For the text-containing cell, return its midpoint in [X, Y] coordinate format. 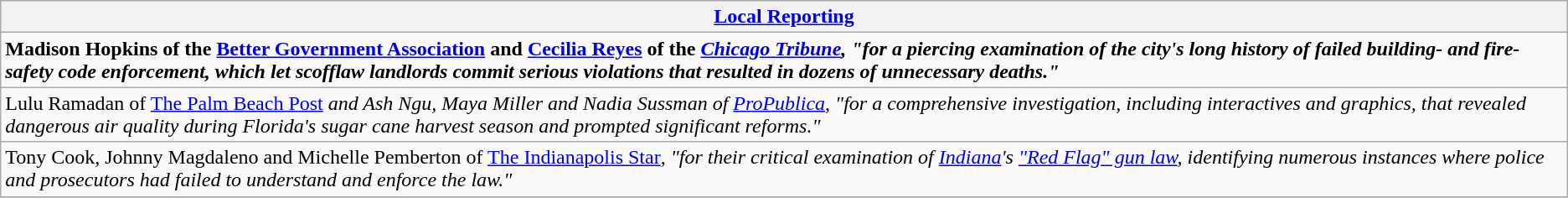
Local Reporting [784, 17]
